Scan for the cell matching the given text and deliver its [x, y] coordinate at center. 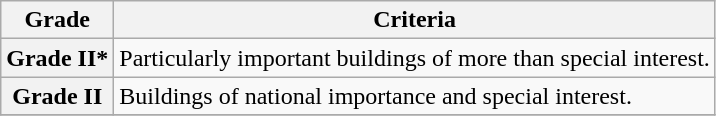
Grade II* [58, 58]
Grade [58, 20]
Particularly important buildings of more than special interest. [415, 58]
Buildings of national importance and special interest. [415, 96]
Criteria [415, 20]
Grade II [58, 96]
